Return (x, y) of the center of cell containing provided text 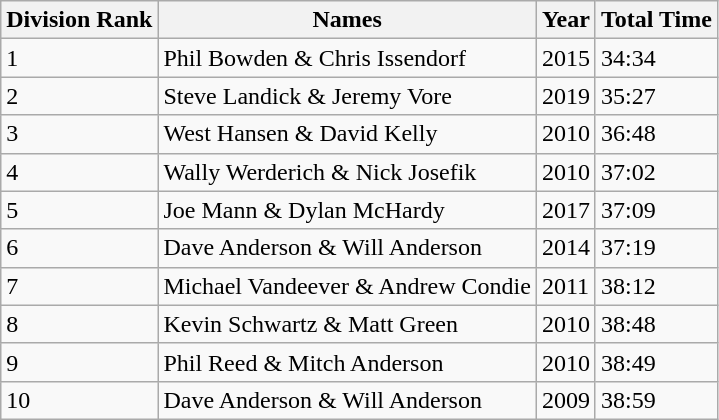
2014 (566, 248)
Division Rank (80, 20)
38:59 (656, 400)
37:09 (656, 210)
5 (80, 210)
Phil Reed & Mitch Anderson (348, 362)
37:02 (656, 172)
38:49 (656, 362)
4 (80, 172)
Total Time (656, 20)
9 (80, 362)
38:12 (656, 286)
35:27 (656, 96)
Kevin Schwartz & Matt Green (348, 324)
3 (80, 134)
2011 (566, 286)
37:19 (656, 248)
West Hansen & David Kelly (348, 134)
2015 (566, 58)
2 (80, 96)
2009 (566, 400)
7 (80, 286)
2019 (566, 96)
Steve Landick & Jeremy Vore (348, 96)
Michael Vandeever & Andrew Condie (348, 286)
36:48 (656, 134)
10 (80, 400)
Year (566, 20)
34:34 (656, 58)
6 (80, 248)
Phil Bowden & Chris Issendorf (348, 58)
8 (80, 324)
Wally Werderich & Nick Josefik (348, 172)
38:48 (656, 324)
Names (348, 20)
1 (80, 58)
Joe Mann & Dylan McHardy (348, 210)
2017 (566, 210)
